From the cell containing the given text, extract its center point as (X, Y) coordinate. 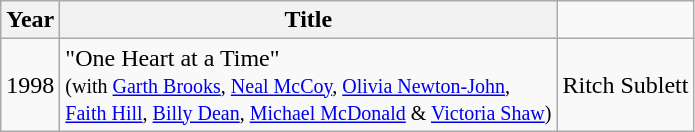
Ritch Sublett (626, 85)
"One Heart at a Time"(with Garth Brooks, Neal McCoy, Olivia Newton-John,Faith Hill, Billy Dean, Michael McDonald & Victoria Shaw) (308, 85)
Year (30, 20)
Title (308, 20)
1998 (30, 85)
